Find where the given text appears and provide that cell's center as (x, y) coordinate. 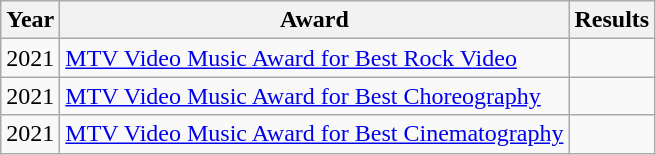
Year (30, 20)
Award (314, 20)
MTV Video Music Award for Best Cinematography (314, 134)
MTV Video Music Award for Best Choreography (314, 96)
Results (612, 20)
MTV Video Music Award for Best Rock Video (314, 58)
